Scan for the cell matching the given text and deliver its (X, Y) coordinate at center. 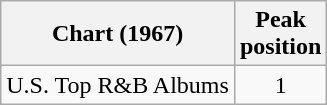
Peakposition (280, 34)
Chart (1967) (118, 34)
1 (280, 85)
U.S. Top R&B Albums (118, 85)
